For the text-containing cell, return its midpoint in [X, Y] coordinate format. 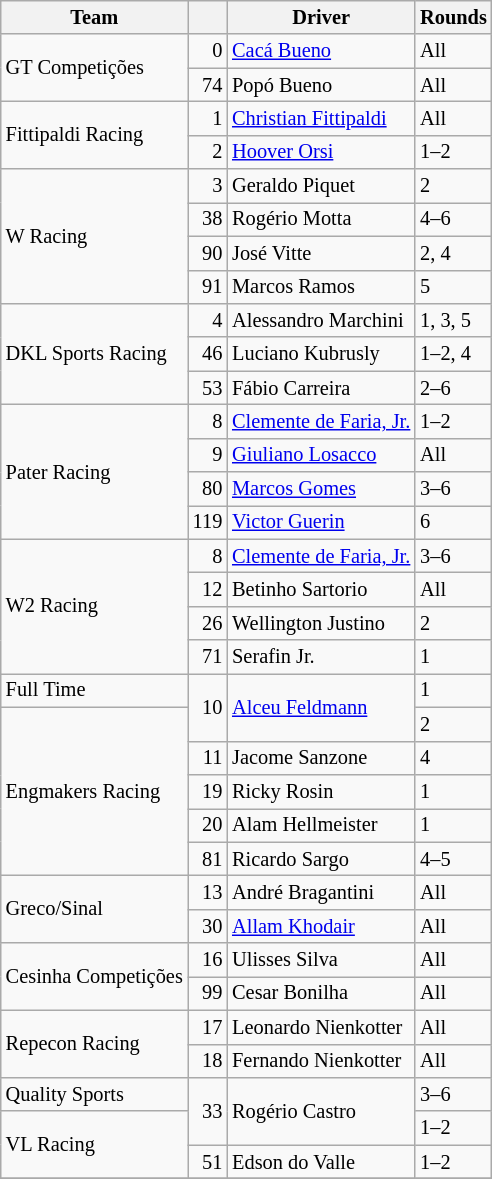
GT Competições [94, 68]
Marcos Ramos [321, 287]
10 [208, 706]
2, 4 [454, 253]
Alessandro Marchini [321, 320]
51 [208, 1162]
Ulisses Silva [321, 960]
Wellington Justino [321, 623]
71 [208, 657]
VL Racing [94, 1144]
Luciano Kubrusly [321, 354]
Hoover Orsi [321, 152]
53 [208, 388]
Full Time [94, 690]
Allam Khodair [321, 926]
4–6 [454, 219]
17 [208, 1027]
19 [208, 791]
1–2, 4 [454, 354]
Cacá Bueno [321, 51]
Jacome Sanzone [321, 758]
16 [208, 960]
Edson do Valle [321, 1162]
André Bragantini [321, 892]
3 [208, 186]
Rogério Motta [321, 219]
5 [454, 287]
11 [208, 758]
99 [208, 993]
9 [208, 455]
30 [208, 926]
81 [208, 859]
6 [454, 522]
20 [208, 825]
W Racing [94, 236]
4–5 [454, 859]
38 [208, 219]
12 [208, 589]
33 [208, 1110]
Quality Sports [94, 1094]
Team [94, 17]
Rounds [454, 17]
Leonardo Nienkotter [321, 1027]
Pater Racing [94, 472]
Victor Guerin [321, 522]
Driver [321, 17]
Cesinha Competições [94, 976]
Fittipaldi Racing [94, 134]
Rogério Castro [321, 1110]
José Vitte [321, 253]
Marcos Gomes [321, 489]
Greco/Sinal [94, 908]
Alam Hellmeister [321, 825]
74 [208, 85]
46 [208, 354]
Fernando Nienkotter [321, 1061]
Christian Fittipaldi [321, 118]
2–6 [454, 388]
W2 Racing [94, 606]
Repecon Racing [94, 1044]
Fábio Carreira [321, 388]
0 [208, 51]
Giuliano Losacco [321, 455]
91 [208, 287]
Ricky Rosin [321, 791]
Engmakers Racing [94, 791]
Geraldo Piquet [321, 186]
Popó Bueno [321, 85]
1, 3, 5 [454, 320]
13 [208, 892]
80 [208, 489]
26 [208, 623]
18 [208, 1061]
Betinho Sartorio [321, 589]
Serafin Jr. [321, 657]
DKL Sports Racing [94, 354]
119 [208, 522]
Ricardo Sargo [321, 859]
Cesar Bonilha [321, 993]
90 [208, 253]
Alceu Feldmann [321, 706]
